For the text-containing cell, return its midpoint in [x, y] coordinate format. 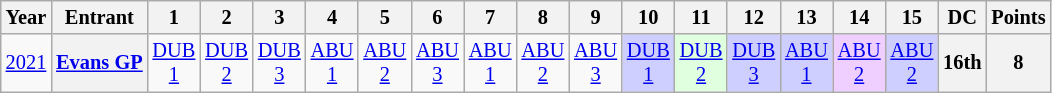
14 [860, 17]
4 [332, 17]
12 [754, 17]
3 [280, 17]
DC [962, 17]
2021 [26, 63]
Year [26, 17]
15 [912, 17]
2 [226, 17]
Evans GP [99, 63]
7 [490, 17]
11 [702, 17]
10 [648, 17]
Entrant [99, 17]
13 [806, 17]
16th [962, 63]
5 [384, 17]
6 [438, 17]
9 [596, 17]
1 [174, 17]
Points [1018, 17]
